Return the (X, Y) coordinate for the center point of the cell that contains the specified text.  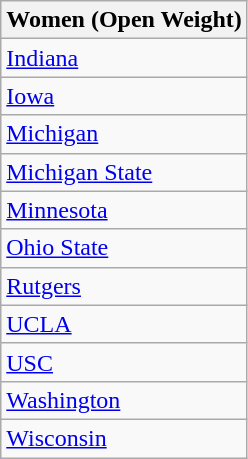
Wisconsin (124, 438)
Iowa (124, 96)
Michigan State (124, 172)
Washington (124, 400)
Michigan (124, 134)
Minnesota (124, 210)
USC (124, 362)
UCLA (124, 324)
Women (Open Weight) (124, 20)
Indiana (124, 58)
Ohio State (124, 248)
Rutgers (124, 286)
